Capture the cell that displays the provided text and extract its (X, Y) central coordinate. 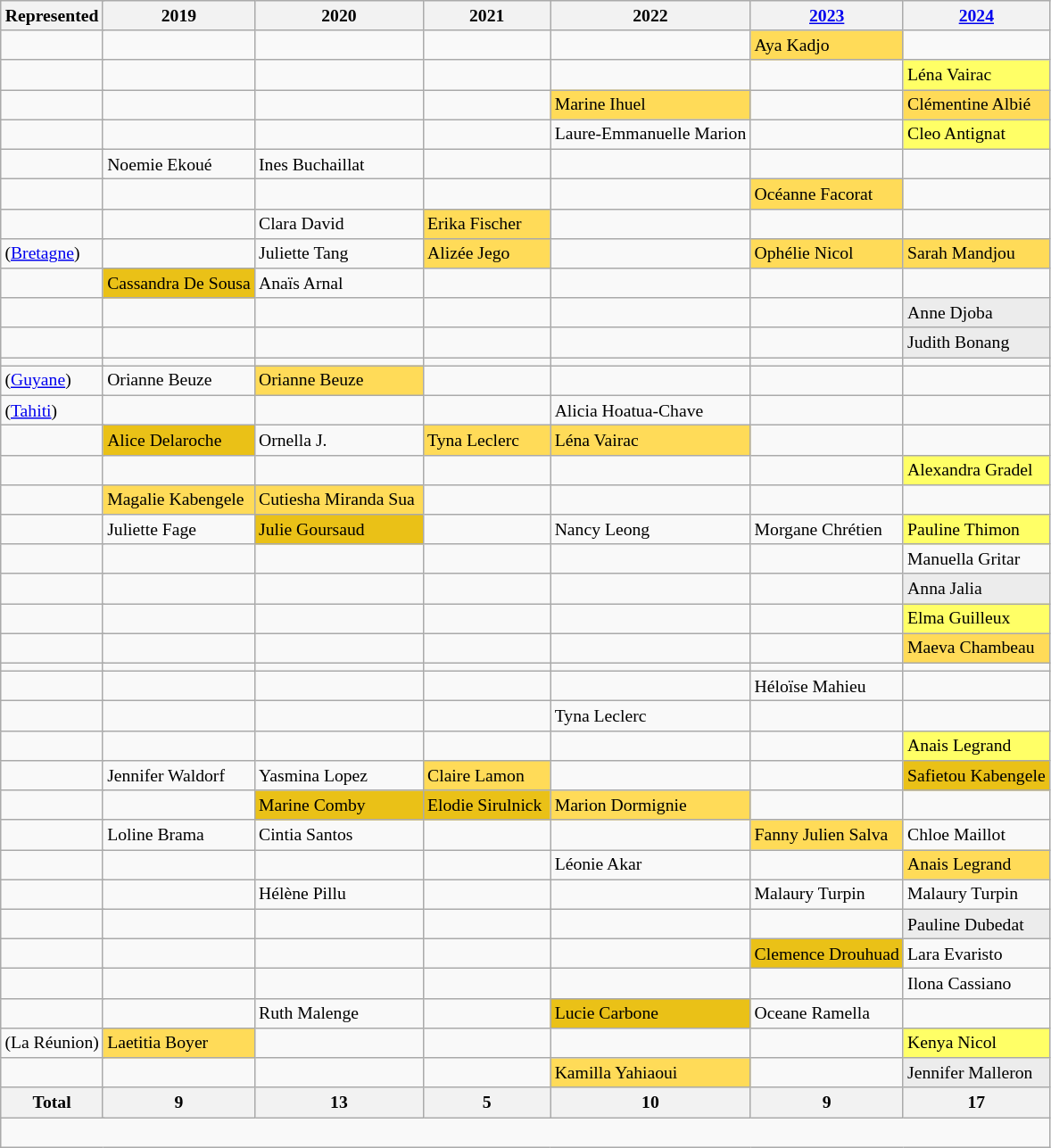
Sarah Mandjou (976, 253)
(Tahiti) (52, 410)
Morgane Chrétien (827, 530)
Alicia Hoatua-Chave (650, 410)
Clara David (339, 223)
Judith Bonang (976, 343)
Cutiesha Miranda Sua (339, 500)
Elma Guilleux (976, 619)
(Guyane) (52, 380)
Represented (52, 16)
Erika Fischer (487, 223)
(Bretagne) (52, 253)
Julie Goursaud (339, 530)
Anne Djoba (976, 312)
Héloïse Mahieu (827, 687)
Oceane Ramella (827, 1013)
Ruth Malenge (339, 1013)
Clémentine Albié (976, 105)
17 (976, 1103)
10 (650, 1103)
Safietou Kabengele (976, 776)
Magalie Kabengele (178, 500)
Chloe Maillot (976, 835)
Fanny Julien Salva (827, 835)
Pauline Thimon (976, 530)
Aya Kadjo (827, 45)
Yasmina Lopez (339, 776)
Noemie Ekoué (178, 164)
Ophélie Nicol (827, 253)
Lucie Carbone (650, 1013)
Maeva Chambeau (976, 648)
Anna Jalia (976, 589)
Jennifer Waldorf (178, 776)
Nancy Leong (650, 530)
2019 (178, 16)
Lara Evaristo (976, 954)
Manuella Gritar (976, 558)
Claire Lamon (487, 776)
Océanne Facorat (827, 194)
Jennifer Malleron (976, 1072)
Marine Comby (339, 805)
Hélène Pillu (339, 894)
2021 (487, 16)
2020 (339, 16)
Ines Buchaillat (339, 164)
5 (487, 1103)
(La Réunion) (52, 1044)
Alice Delaroche (178, 441)
Cassandra De Sousa (178, 284)
Marion Dormignie (650, 805)
Clemence Drouhuad (827, 954)
Alizée Jego (487, 253)
2024 (976, 16)
Kamilla Yahiaoui (650, 1072)
Marine Ihuel (650, 105)
Pauline Dubedat (976, 924)
Total (52, 1103)
Cleo Antignat (976, 134)
Cintia Santos (339, 835)
Laetitia Boyer (178, 1044)
Ilona Cassiano (976, 983)
Juliette Tang (339, 253)
2023 (827, 16)
Kenya Nicol (976, 1044)
Juliette Fage (178, 530)
Ornella J. (339, 441)
Alexandra Gradel (976, 469)
Elodie Sirulnick (487, 805)
Loline Brama (178, 835)
2022 (650, 16)
Laure-Emmanuelle Marion (650, 134)
13 (339, 1103)
Anaïs Arnal (339, 284)
Léonie Akar (650, 865)
